Scan for the cell matching the given text and deliver its [X, Y] coordinate at center. 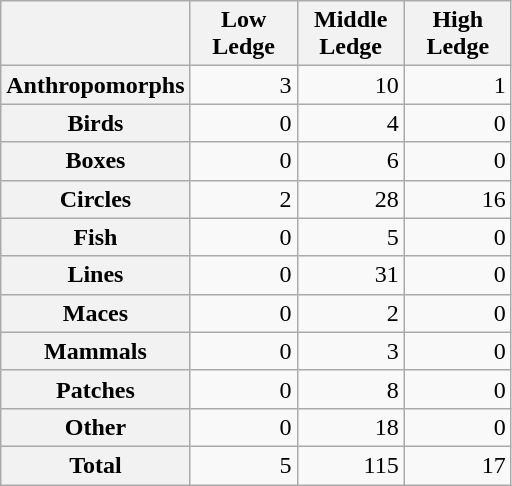
10 [350, 85]
28 [350, 199]
115 [350, 465]
Other [96, 427]
Mammals [96, 351]
4 [350, 123]
31 [350, 275]
Patches [96, 389]
18 [350, 427]
Low Ledge [244, 34]
High Ledge [458, 34]
Lines [96, 275]
6 [350, 161]
Boxes [96, 161]
Fish [96, 237]
8 [350, 389]
Maces [96, 313]
1 [458, 85]
Middle Ledge [350, 34]
17 [458, 465]
Total [96, 465]
Birds [96, 123]
16 [458, 199]
Circles [96, 199]
Anthropomorphs [96, 85]
